From the cell containing the given text, extract its center point as (x, y) coordinate. 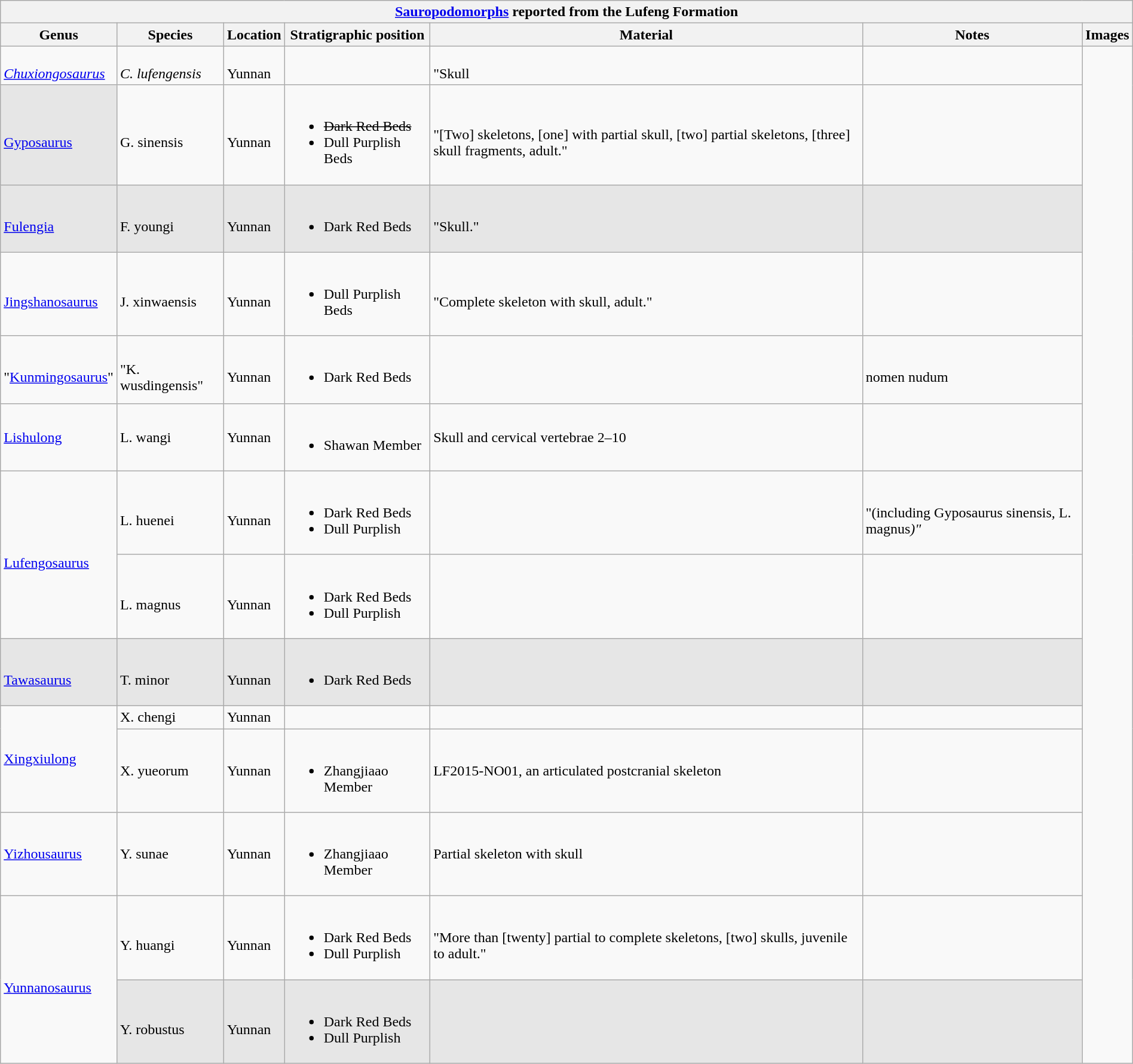
Jingshanosaurus (59, 294)
J. xinwaensis (170, 294)
X. chengi (170, 717)
"Skull." (647, 219)
Y. robustus (170, 1022)
Chuxiongosaurus (59, 66)
"(including Gyposaurus sinensis, L. magnus)" (972, 513)
Gyposaurus (59, 135)
Lufengosaurus (59, 554)
L. huenei (170, 513)
Tawasaurus (59, 671)
Dull Purplish Beds (357, 294)
Species (170, 35)
L. wangi (170, 437)
Yunnanosaurus (59, 980)
Lishulong (59, 437)
Shawan Member (357, 437)
C. lufengensis (170, 66)
Fulengia (59, 219)
Skull and cervical vertebrae 2–10 (647, 437)
Dark Red BedsDull Purplish Beds (357, 135)
Material (647, 35)
Yizhousaurus (59, 854)
X. yueorum (170, 771)
nomen nudum (972, 369)
G. sinensis (170, 135)
"Skull (647, 66)
"Kunmingosaurus" (59, 369)
"Complete skeleton with skull, adult." (647, 294)
Location (254, 35)
Stratigraphic position (357, 35)
"More than [twenty] partial to complete skeletons, [two] skulls, juvenile to adult." (647, 938)
Images (1107, 35)
L. magnus (170, 596)
F. youngi (170, 219)
T. minor (170, 671)
LF2015-NO01, an articulated postcranial skeleton (647, 771)
Notes (972, 35)
"K. wusdingensis" (170, 369)
Genus (59, 35)
Partial skeleton with skull (647, 854)
Sauropodomorphs reported from the Lufeng Formation (566, 12)
"[Two] skeletons, [one] with partial skull, [two] partial skeletons, [three] skull fragments, adult." (647, 135)
Y. huangi (170, 938)
Y. sunae (170, 854)
Xingxiulong (59, 759)
